Output the [X, Y] coordinate of the center of the cell containing the given text.  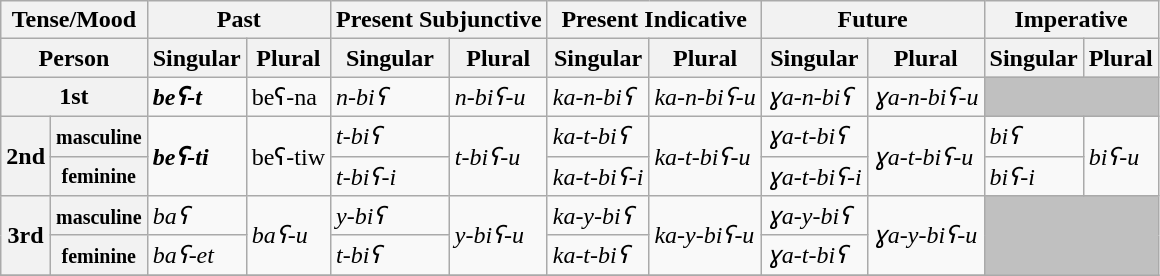
n-biʕ-u [498, 97]
Present Subjunctive [440, 20]
ɣa-y-biʕ [814, 216]
baʕ-u [288, 236]
1st [74, 97]
biʕ [1034, 136]
baʕ [196, 216]
Person [74, 58]
ka-n-biʕ-u [705, 97]
ka-y-biʕ [598, 216]
ka-y-biʕ-u [705, 236]
n-biʕ [390, 97]
beʕ-t [196, 97]
y-biʕ [390, 216]
ɣa-n-biʕ [814, 97]
ka-n-biʕ [598, 97]
beʕ-ti [196, 156]
ɣa-t-biʕ-i [814, 176]
2nd [26, 156]
Imperative [1071, 20]
3rd [26, 236]
ɣa-t-biʕ-u [926, 156]
y-biʕ-u [498, 236]
ka-t-biʕ-i [598, 176]
biʕ-u [1120, 156]
Future [872, 20]
Present Indicative [654, 20]
Past [238, 20]
beʕ-tiw [288, 156]
ɣa-n-biʕ-u [926, 97]
Tense/Mood [74, 20]
t-biʕ-u [498, 156]
biʕ-i [1034, 176]
ɣa-y-biʕ-u [926, 236]
ka-t-biʕ-u [705, 156]
baʕ-et [196, 255]
t-biʕ-i [390, 176]
beʕ-na [288, 97]
